Determine the [x, y] coordinate at the center of the cell enclosing the given text.  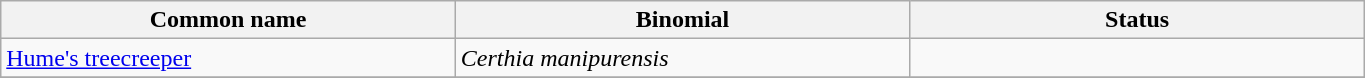
Common name [228, 20]
Hume's treecreeper [228, 58]
Binomial [682, 20]
Certhia manipurensis [682, 58]
Status [1138, 20]
